Scan for the cell matching the given text and deliver its (x, y) coordinate at center. 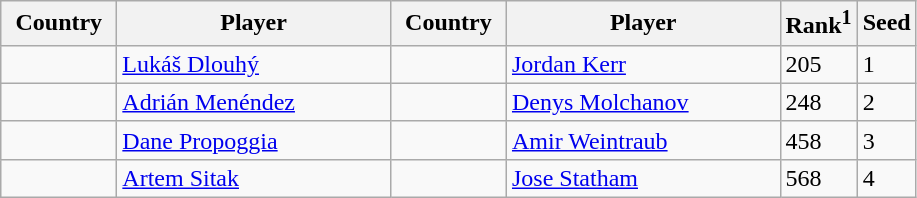
Amir Weintraub (643, 140)
Dane Propoggia (254, 140)
Jordan Kerr (643, 64)
4 (886, 178)
Artem Sitak (254, 178)
248 (818, 102)
Denys Molchanov (643, 102)
Seed (886, 24)
568 (818, 178)
458 (818, 140)
Jose Statham (643, 178)
2 (886, 102)
1 (886, 64)
Adrián Menéndez (254, 102)
205 (818, 64)
3 (886, 140)
Rank1 (818, 24)
Lukáš Dlouhý (254, 64)
